Identify which cell holds the provided text, then report its (X, Y) central coordinate. 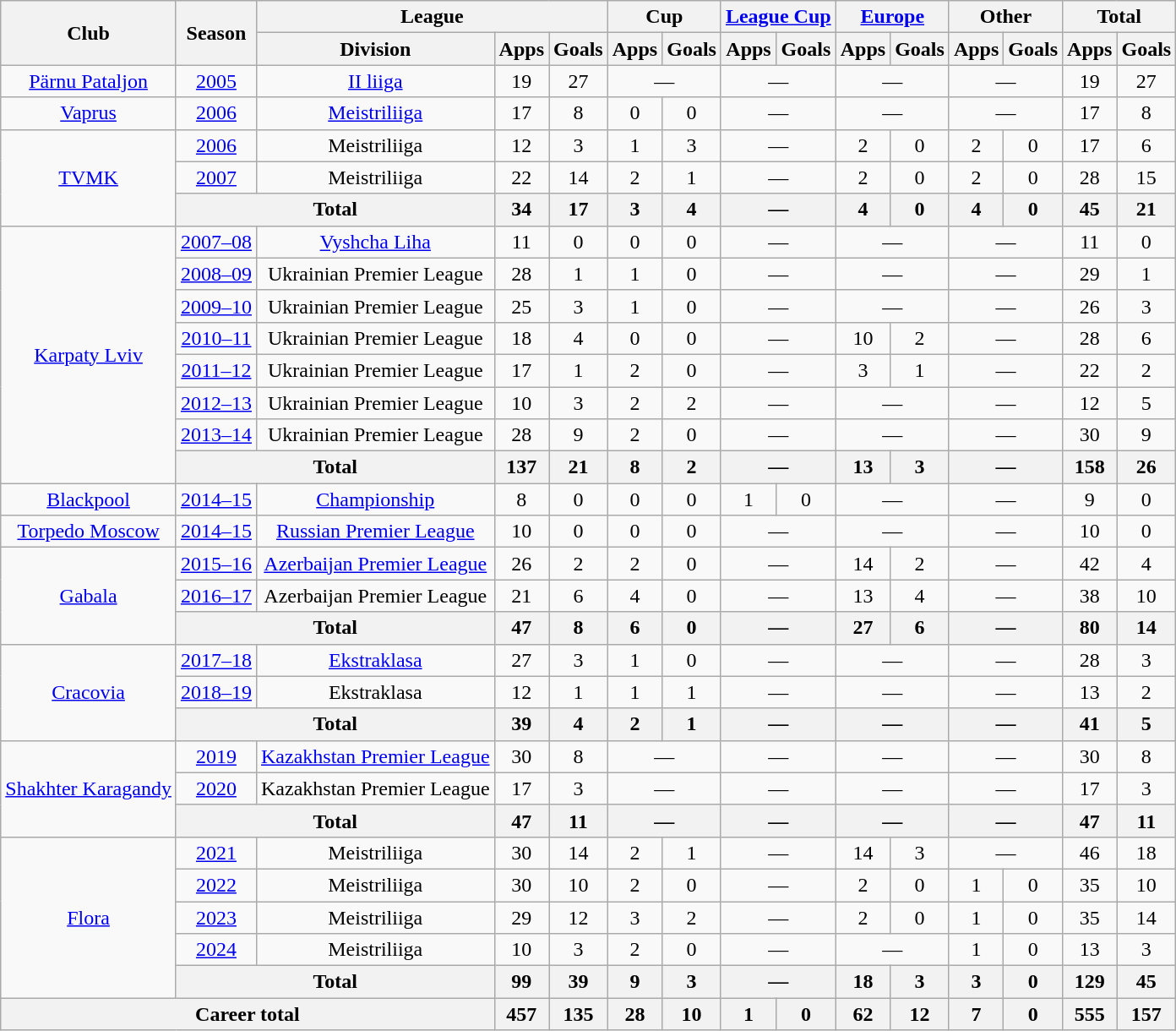
Flora (89, 917)
Karpaty Lviv (89, 354)
2017–18 (216, 660)
Vyshcha Liha (375, 242)
137 (521, 467)
Season (216, 33)
2020 (216, 788)
2022 (216, 885)
League (432, 17)
2021 (216, 853)
2024 (216, 950)
46 (1090, 853)
Championship (375, 499)
Pärnu Pataljon (89, 81)
Europe (892, 17)
Cracovia (89, 692)
2019 (216, 756)
41 (1090, 724)
2023 (216, 917)
2018–19 (216, 692)
Blackpool (89, 499)
80 (1090, 628)
7 (976, 1014)
2016–17 (216, 596)
Vaprus (89, 113)
Other (1005, 17)
2013–14 (216, 435)
Division (375, 49)
129 (1090, 982)
Cup (664, 17)
15 (1146, 177)
42 (1090, 564)
38 (1090, 596)
34 (521, 210)
Career total (248, 1014)
2009–10 (216, 306)
25 (521, 306)
Torpedo Moscow (89, 532)
Club (89, 33)
2012–13 (216, 403)
Shakhter Karagandy (89, 788)
II liiga (375, 81)
2010–11 (216, 338)
62 (863, 1014)
League Cup (778, 17)
157 (1146, 1014)
2007 (216, 177)
2008–09 (216, 274)
Gabala (89, 596)
2005 (216, 81)
457 (521, 1014)
99 (521, 982)
2011–12 (216, 370)
135 (579, 1014)
555 (1090, 1014)
2015–16 (216, 564)
158 (1090, 467)
2007–08 (216, 242)
TVMK (89, 177)
Russian Premier League (375, 532)
